Determine the [x, y] coordinate at the center of the cell enclosing the given text.  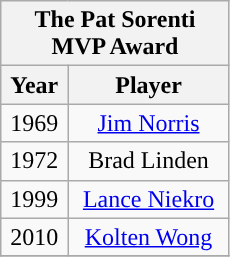
1999 [34, 199]
Year [34, 85]
1972 [34, 161]
Lance Niekro [149, 199]
Kolten Wong [149, 237]
Brad Linden [149, 161]
The Pat Sorenti MVP Award [116, 34]
Jim Norris [149, 123]
2010 [34, 237]
Player [149, 85]
1969 [34, 123]
